Identify which cell holds the provided text, then report its (X, Y) central coordinate. 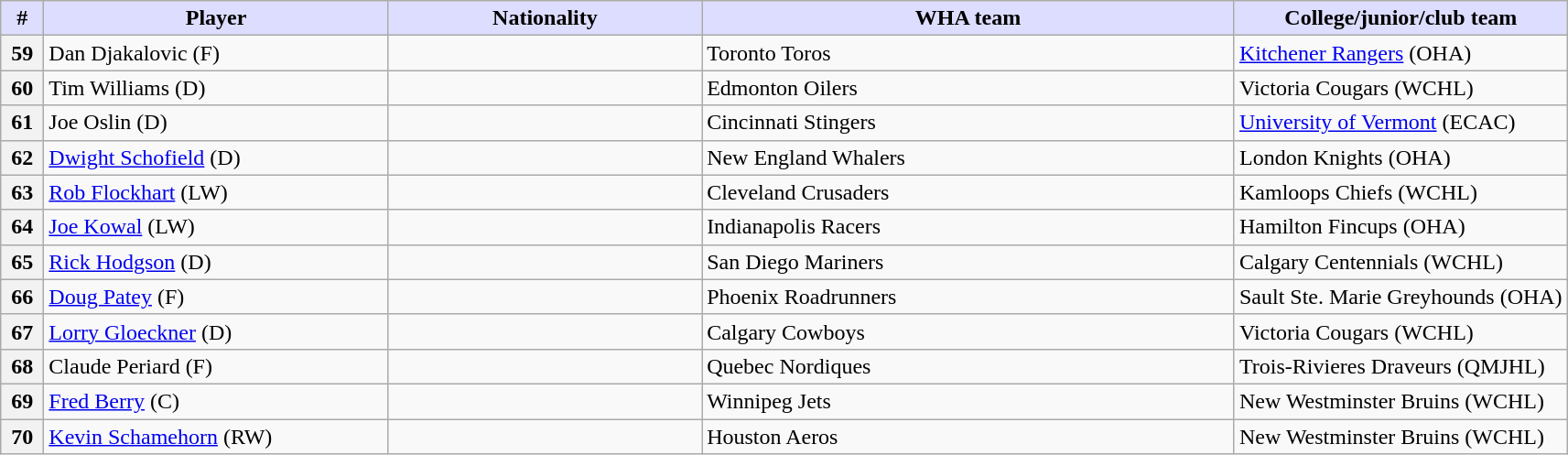
Houston Aeros (968, 437)
Dan Djakalovic (F) (216, 53)
Lorry Gloeckner (D) (216, 331)
College/junior/club team (1400, 18)
Sault Ste. Marie Greyhounds (OHA) (1400, 297)
Kevin Schamehorn (RW) (216, 437)
67 (22, 331)
Calgary Cowboys (968, 331)
Cleveland Crusaders (968, 192)
Indianapolis Racers (968, 227)
Tim Williams (D) (216, 88)
69 (22, 401)
65 (22, 262)
Doug Patey (F) (216, 297)
63 (22, 192)
64 (22, 227)
Nationality (545, 18)
Quebec Nordiques (968, 366)
Dwight Schofield (D) (216, 157)
San Diego Mariners (968, 262)
WHA team (968, 18)
Phoenix Roadrunners (968, 297)
University of Vermont (ECAC) (1400, 123)
Fred Berry (C) (216, 401)
Rob Flockhart (LW) (216, 192)
Toronto Toros (968, 53)
Joe Oslin (D) (216, 123)
70 (22, 437)
Winnipeg Jets (968, 401)
London Knights (OHA) (1400, 157)
Kamloops Chiefs (WCHL) (1400, 192)
61 (22, 123)
Calgary Centennials (WCHL) (1400, 262)
Rick Hodgson (D) (216, 262)
New England Whalers (968, 157)
66 (22, 297)
60 (22, 88)
Trois-Rivieres Draveurs (QMJHL) (1400, 366)
62 (22, 157)
Cincinnati Stingers (968, 123)
Hamilton Fincups (OHA) (1400, 227)
68 (22, 366)
Claude Periard (F) (216, 366)
Joe Kowal (LW) (216, 227)
# (22, 18)
Edmonton Oilers (968, 88)
59 (22, 53)
Player (216, 18)
Kitchener Rangers (OHA) (1400, 53)
